Output the [x, y] coordinate of the center of the cell containing the given text.  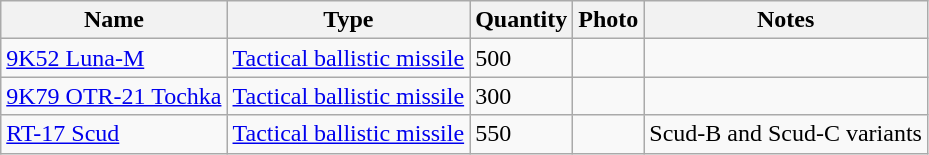
550 [522, 134]
500 [522, 58]
Type [348, 20]
Quantity [522, 20]
300 [522, 96]
9K79 OTR-21 Tochka [114, 96]
Scud-B and Scud-C variants [786, 134]
9K52 Luna-M [114, 58]
Photo [608, 20]
Name [114, 20]
Notes [786, 20]
RT-17 Scud [114, 134]
